Provide the [x, y] coordinate of the cell's center where the given text is located.  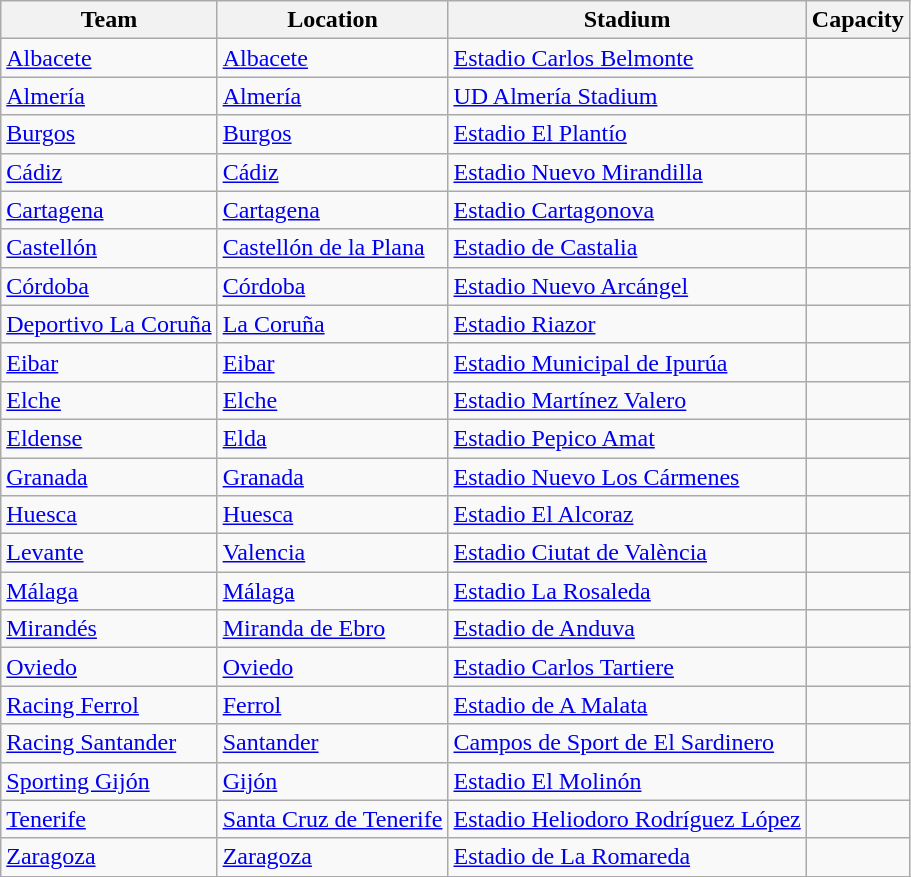
Racing Ferrol [109, 705]
Estadio de Castalia [627, 248]
Estadio Riazor [627, 324]
Gijón [332, 781]
Estadio Nuevo Arcángel [627, 286]
Miranda de Ebro [332, 629]
Elda [332, 438]
Levante [109, 553]
Deportivo La Coruña [109, 324]
Mirandés [109, 629]
Stadium [627, 20]
Sporting Gijón [109, 781]
Estadio Nuevo Mirandilla [627, 172]
Estadio de A Malata [627, 705]
Estadio Ciutat de València [627, 553]
La Coruña [332, 324]
Estadio El Plantío [627, 134]
Tenerife [109, 819]
Ferrol [332, 705]
Racing Santander [109, 743]
Estadio Carlos Belmonte [627, 58]
Estadio La Rosaleda [627, 591]
Estadio de Anduva [627, 629]
Eldense [109, 438]
Estadio Municipal de Ipurúa [627, 362]
Estadio Pepico Amat [627, 438]
Estadio Carlos Tartiere [627, 667]
Estadio El Molinón [627, 781]
Santa Cruz de Tenerife [332, 819]
Estadio Martínez Valero [627, 400]
Estadio de La Romareda [627, 857]
Estadio Nuevo Los Cármenes [627, 477]
Castellón de la Plana [332, 248]
Team [109, 20]
Santander [332, 743]
UD Almería Stadium [627, 96]
Location [332, 20]
Castellón [109, 248]
Estadio Heliodoro Rodríguez López [627, 819]
Estadio Cartagonova [627, 210]
Valencia [332, 553]
Estadio El Alcoraz [627, 515]
Campos de Sport de El Sardinero [627, 743]
Capacity [858, 20]
